Return (x, y) of the center of cell containing provided text 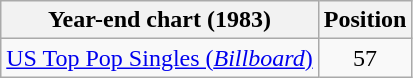
US Top Pop Singles (Billboard) (160, 58)
Position (365, 20)
57 (365, 58)
Year-end chart (1983) (160, 20)
